Find where the given text appears and provide that cell's center as [X, Y] coordinate. 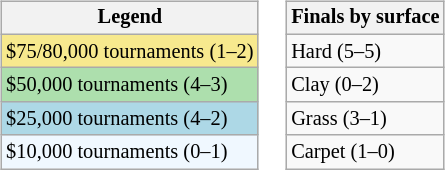
Legend [130, 18]
Finals by surface [365, 18]
Carpet (1–0) [365, 152]
Hard (5–5) [365, 51]
$50,000 tournaments (4–3) [130, 85]
$75/80,000 tournaments (1–2) [130, 51]
Grass (3–1) [365, 119]
$10,000 tournaments (0–1) [130, 152]
Clay (0–2) [365, 85]
$25,000 tournaments (4–2) [130, 119]
